Pinpoint the cell where the given text exists, returning its (x, y) midpoint coordinate. 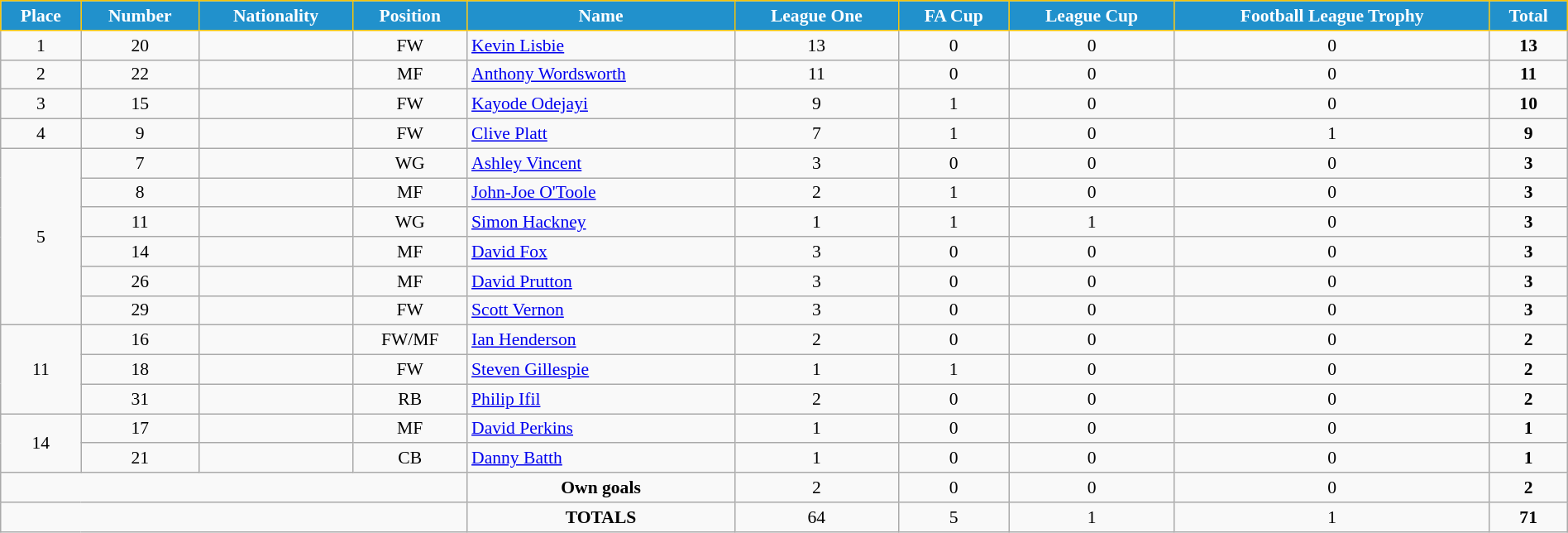
29 (141, 310)
RB (410, 399)
Name (600, 16)
CB (410, 459)
Place (41, 16)
8 (141, 193)
31 (141, 399)
David Fox (600, 252)
TOTALS (600, 517)
Number (141, 16)
FA Cup (954, 16)
Position (410, 16)
10 (1528, 104)
18 (141, 370)
League Cup (1092, 16)
Total (1528, 16)
16 (141, 340)
John-Joe O'Toole (600, 193)
David Perkins (600, 429)
FW/MF (410, 340)
21 (141, 459)
Scott Vernon (600, 310)
Ashley Vincent (600, 163)
Philip Ifil (600, 399)
17 (141, 429)
Kayode Odejayi (600, 104)
Kevin Lisbie (600, 46)
26 (141, 281)
Danny Batth (600, 459)
64 (817, 517)
Simon Hackney (600, 223)
League One (817, 16)
20 (141, 46)
Clive Platt (600, 134)
4 (41, 134)
15 (141, 104)
71 (1528, 517)
22 (141, 74)
Nationality (276, 16)
Ian Henderson (600, 340)
Football League Trophy (1331, 16)
Own goals (600, 487)
David Prutton (600, 281)
Steven Gillespie (600, 370)
Anthony Wordsworth (600, 74)
